Extract the [X, Y] coordinate from the center of the cell holding the provided text.  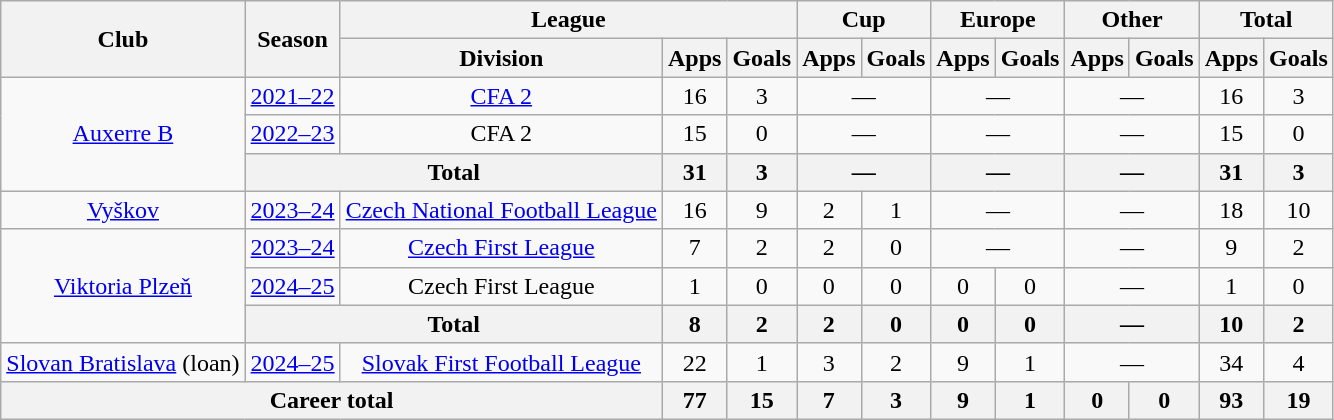
2022–23 [292, 134]
2021–22 [292, 96]
Czech National Football League [501, 210]
Vyškov [123, 210]
Division [501, 58]
Slovak First Football League [501, 362]
Viktoria Plzeň [123, 286]
19 [1299, 400]
22 [694, 362]
93 [1231, 400]
4 [1299, 362]
League [568, 20]
8 [694, 324]
Other [1132, 20]
Europe [998, 20]
Club [123, 39]
18 [1231, 210]
Season [292, 39]
Career total [332, 400]
34 [1231, 362]
Slovan Bratislava (loan) [123, 362]
Auxerre B [123, 134]
77 [694, 400]
Cup [864, 20]
